Scan for the cell matching the given text and deliver its [x, y] coordinate at center. 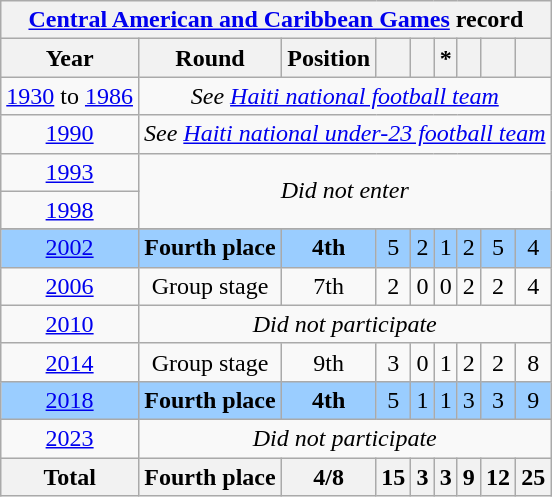
* [446, 58]
Central American and Caribbean Games record [276, 20]
7th [329, 286]
Did not enter [344, 191]
See Haiti national under-23 football team [344, 134]
2006 [70, 286]
Year [70, 58]
2023 [70, 438]
Total [70, 477]
1998 [70, 210]
1990 [70, 134]
See Haiti national football team [344, 96]
Round [210, 58]
12 [498, 477]
1993 [70, 172]
15 [394, 477]
1930 to 1986 [70, 96]
4/8 [329, 477]
2018 [70, 400]
Position [329, 58]
2002 [70, 248]
25 [534, 477]
9th [329, 362]
8 [534, 362]
2010 [70, 324]
2014 [70, 362]
